Capture the cell that displays the provided text and extract its [x, y] central coordinate. 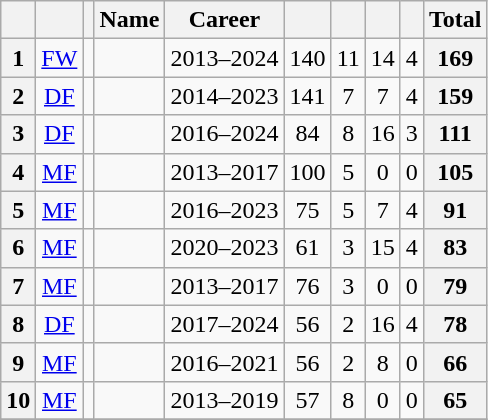
84 [308, 134]
61 [308, 248]
2016–2024 [224, 134]
2014–2023 [224, 96]
57 [308, 400]
79 [455, 286]
14 [382, 58]
15 [382, 248]
100 [308, 172]
FW [60, 58]
141 [308, 96]
169 [455, 58]
2013–2019 [224, 400]
75 [308, 210]
2017–2024 [224, 324]
140 [308, 58]
11 [348, 58]
111 [455, 134]
Total [455, 20]
1 [18, 58]
Career [224, 20]
6 [18, 248]
2016–2021 [224, 362]
10 [18, 400]
78 [455, 324]
159 [455, 96]
Name [130, 20]
83 [455, 248]
2013–2024 [224, 58]
2020–2023 [224, 248]
9 [18, 362]
65 [455, 400]
91 [455, 210]
2016–2023 [224, 210]
105 [455, 172]
66 [455, 362]
76 [308, 286]
